Output the (X, Y) coordinate of the center of the cell containing the given text.  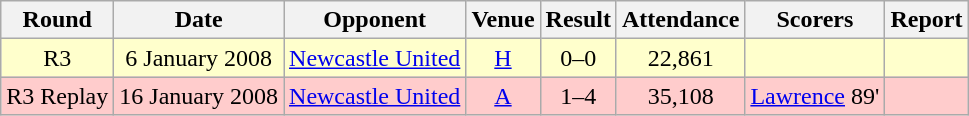
Report (926, 20)
Lawrence 89' (815, 96)
H (503, 58)
16 January 2008 (199, 96)
Result (578, 20)
0–0 (578, 58)
Date (199, 20)
R3 Replay (58, 96)
Attendance (680, 20)
1–4 (578, 96)
22,861 (680, 58)
35,108 (680, 96)
Venue (503, 20)
Scorers (815, 20)
Opponent (375, 20)
A (503, 96)
R3 (58, 58)
6 January 2008 (199, 58)
Round (58, 20)
